Scan for the cell matching the given text and deliver its (x, y) coordinate at center. 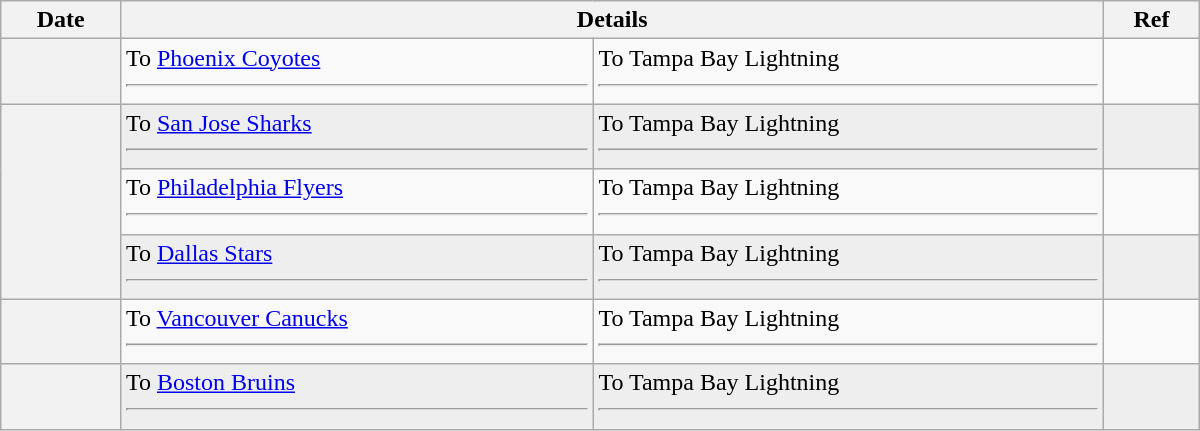
Details (612, 20)
Date (61, 20)
To Boston Bruins (356, 396)
To Philadelphia Flyers (356, 202)
Ref (1152, 20)
To Vancouver Canucks (356, 332)
To San Jose Sharks (356, 136)
To Phoenix Coyotes (356, 72)
To Dallas Stars (356, 266)
